Search for the cell housing the specified text and yield its [X, Y] center coordinate. 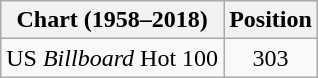
303 [271, 58]
US Billboard Hot 100 [112, 58]
Position [271, 20]
Chart (1958–2018) [112, 20]
